Return the [X, Y] coordinate for the center point of the cell that contains the specified text.  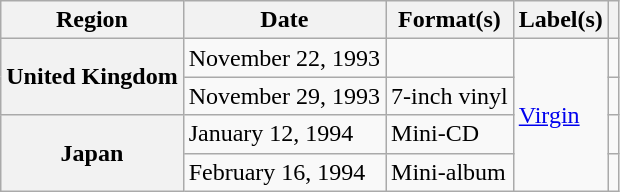
November 29, 1993 [284, 96]
7-inch vinyl [450, 96]
Region [92, 20]
January 12, 1994 [284, 134]
United Kingdom [92, 77]
November 22, 1993 [284, 58]
Format(s) [450, 20]
Date [284, 20]
Label(s) [560, 20]
Mini-album [450, 172]
February 16, 1994 [284, 172]
Japan [92, 153]
Virgin [560, 115]
Mini-CD [450, 134]
